Provide the [X, Y] coordinate of the cell's center where the given text is located.  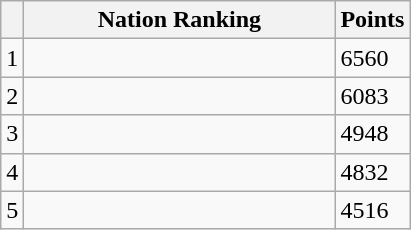
4948 [372, 134]
2 [12, 96]
5 [12, 210]
6083 [372, 96]
Points [372, 20]
4832 [372, 172]
6560 [372, 58]
4 [12, 172]
1 [12, 58]
4516 [372, 210]
Nation Ranking [180, 20]
3 [12, 134]
